Pinpoint the cell where the given text exists, returning its [x, y] midpoint coordinate. 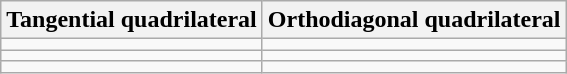
Tangential quadrilateral [132, 20]
Orthodiagonal quadrilateral [414, 20]
